For the text-containing cell, return its midpoint in (X, Y) coordinate format. 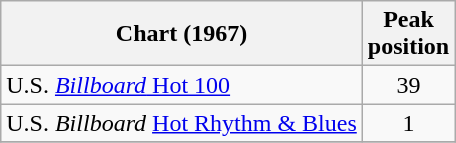
1 (408, 123)
39 (408, 85)
Peakposition (408, 34)
Chart (1967) (182, 34)
U.S. Billboard Hot Rhythm & Blues (182, 123)
U.S. Billboard Hot 100 (182, 85)
